Search for the cell housing the specified text and yield its (x, y) center coordinate. 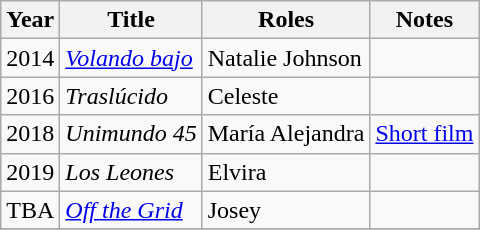
TBA (30, 210)
Title (131, 20)
Elvira (286, 172)
Celeste (286, 96)
Natalie Johnson (286, 58)
Off the Grid (131, 210)
2018 (30, 134)
María Alejandra (286, 134)
2016 (30, 96)
Traslúcido (131, 96)
Josey (286, 210)
Volando bajo (131, 58)
Los Leones (131, 172)
Year (30, 20)
Unimundo 45 (131, 134)
2014 (30, 58)
2019 (30, 172)
Notes (424, 20)
Roles (286, 20)
Short film (424, 134)
